Scan for the cell matching the given text and deliver its (x, y) coordinate at center. 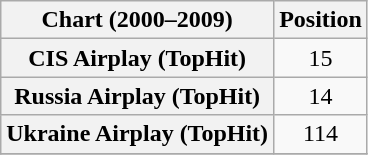
Russia Airplay (TopHit) (138, 96)
14 (321, 96)
15 (321, 58)
114 (321, 134)
Position (321, 20)
CIS Airplay (TopHit) (138, 58)
Ukraine Airplay (TopHit) (138, 134)
Chart (2000–2009) (138, 20)
